Determine the [X, Y] coordinate at the center of the cell enclosing the given text.  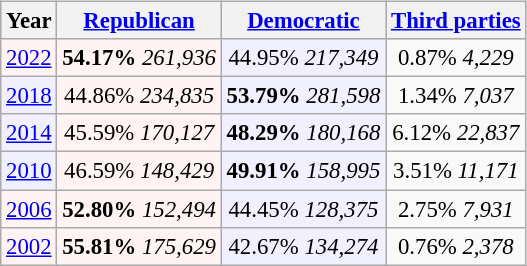
3.51% 11,171 [456, 171]
46.59% 148,429 [139, 171]
2018 [29, 96]
52.80% 152,494 [139, 209]
53.79% 281,598 [303, 96]
2010 [29, 171]
42.67% 134,274 [303, 246]
2022 [29, 58]
54.17% 261,936 [139, 58]
2006 [29, 209]
Republican [139, 21]
0.87% 4,229 [456, 58]
44.45% 128,375 [303, 209]
6.12% 22,837 [456, 133]
2.75% 7,931 [456, 209]
48.29% 180,168 [303, 133]
0.76% 2,378 [456, 246]
45.59% 170,127 [139, 133]
55.81% 175,629 [139, 246]
Democratic [303, 21]
Third parties [456, 21]
1.34% 7,037 [456, 96]
49.91% 158,995 [303, 171]
44.86% 234,835 [139, 96]
2014 [29, 133]
44.95% 217,349 [303, 58]
2002 [29, 246]
Year [29, 21]
